Determine the (x, y) coordinate at the center of the cell enclosing the given text.  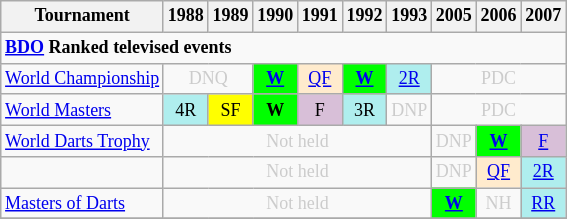
1991 (320, 16)
World Championship (82, 78)
1993 (410, 16)
1989 (230, 16)
Tournament (82, 16)
DNQ (208, 78)
4R (186, 110)
3R (364, 110)
NH (498, 204)
Masters of Darts (82, 204)
2005 (454, 16)
World Masters (82, 110)
World Darts Trophy (82, 140)
BDO Ranked televised events (284, 48)
1992 (364, 16)
1988 (186, 16)
1990 (276, 16)
2006 (498, 16)
RR (544, 204)
2007 (544, 16)
SF (230, 110)
